Search for the cell housing the specified text and yield its (X, Y) center coordinate. 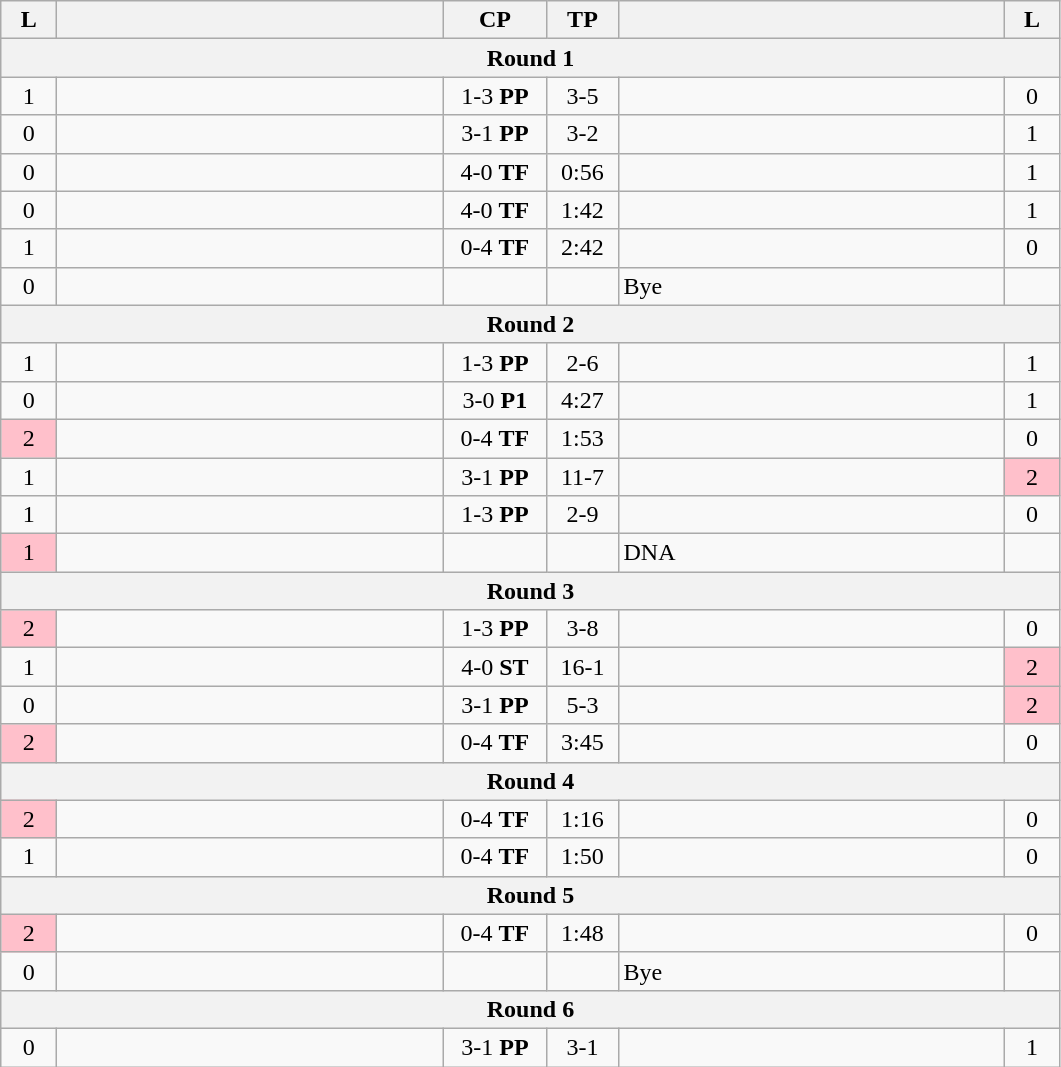
2:42 (582, 248)
1:42 (582, 210)
3-2 (582, 134)
1:53 (582, 438)
DNA (811, 553)
Round 1 (530, 58)
0:56 (582, 172)
Round 2 (530, 324)
4:27 (582, 400)
TP (582, 20)
3-0 P1 (495, 400)
3-1 (582, 1047)
Round 3 (530, 591)
Round 4 (530, 781)
Round 6 (530, 1009)
16-1 (582, 667)
2-6 (582, 362)
4-0 ST (495, 667)
11-7 (582, 477)
Round 5 (530, 895)
2-9 (582, 515)
5-3 (582, 705)
3-5 (582, 96)
1:50 (582, 857)
1:48 (582, 933)
3:45 (582, 743)
1:16 (582, 819)
CP (495, 20)
3-8 (582, 629)
